Extract the [x, y] coordinate from the center of the cell holding the provided text.  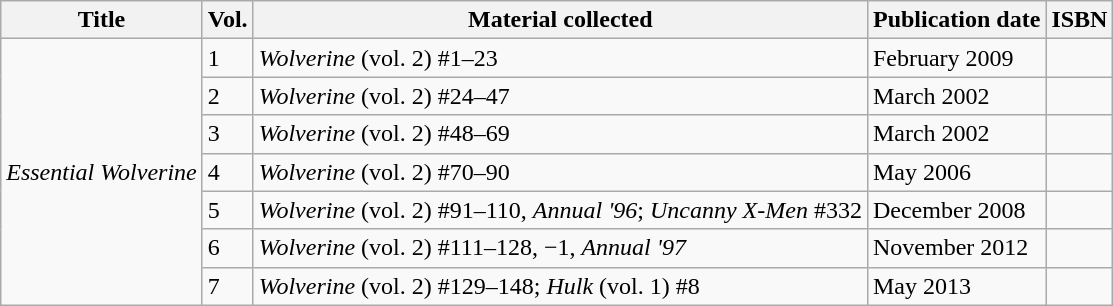
Publication date [956, 20]
Essential Wolverine [102, 172]
6 [228, 248]
Wolverine (vol. 2) #1–23 [560, 58]
Title [102, 20]
Wolverine (vol. 2) #70–90 [560, 172]
November 2012 [956, 248]
Vol. [228, 20]
2 [228, 96]
February 2009 [956, 58]
December 2008 [956, 210]
4 [228, 172]
Wolverine (vol. 2) #91–110, Annual '96; Uncanny X-Men #332 [560, 210]
Wolverine (vol. 2) #48–69 [560, 134]
May 2013 [956, 286]
5 [228, 210]
3 [228, 134]
Wolverine (vol. 2) #24–47 [560, 96]
1 [228, 58]
ISBN [1080, 20]
7 [228, 286]
Wolverine (vol. 2) #129–148; Hulk (vol. 1) #8 [560, 286]
Material collected [560, 20]
May 2006 [956, 172]
Wolverine (vol. 2) #111–128, −1, Annual '97 [560, 248]
